Search for the cell housing the specified text and yield its (X, Y) center coordinate. 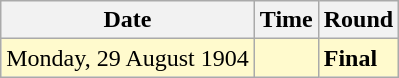
Date (128, 20)
Time (286, 20)
Round (358, 20)
Final (358, 58)
Monday, 29 August 1904 (128, 58)
